Capture the cell that displays the provided text and extract its (X, Y) central coordinate. 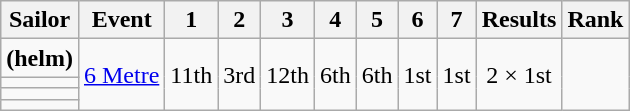
5 (377, 20)
7 (456, 20)
11th (192, 74)
3 (288, 20)
Rank (596, 20)
12th (288, 74)
6 (418, 20)
3rd (240, 74)
(helm) (40, 58)
2 (240, 20)
Event (121, 20)
4 (335, 20)
Sailor (40, 20)
6 Metre (121, 74)
2 × 1st (519, 74)
Results (519, 20)
1 (192, 20)
